Identify which cell holds the provided text, then report its [x, y] central coordinate. 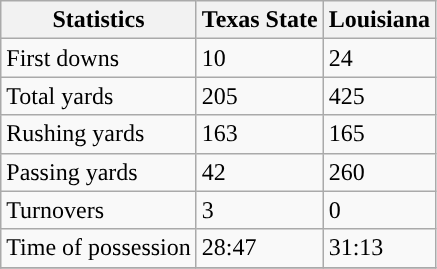
First downs [99, 58]
205 [260, 96]
Texas State [260, 20]
0 [379, 210]
3 [260, 210]
31:13 [379, 248]
425 [379, 96]
Rushing yards [99, 134]
42 [260, 172]
Louisiana [379, 20]
28:47 [260, 248]
163 [260, 134]
Passing yards [99, 172]
Time of possession [99, 248]
24 [379, 58]
10 [260, 58]
Total yards [99, 96]
Turnovers [99, 210]
165 [379, 134]
260 [379, 172]
Statistics [99, 20]
